Return the (x, y) coordinate for the center point of the cell that contains the specified text.  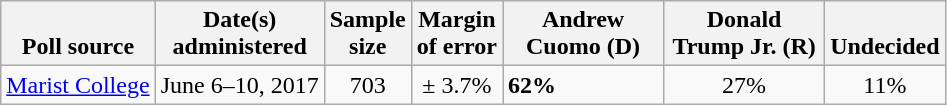
Date(s)administered (240, 34)
Undecided (885, 34)
703 (368, 85)
Marist College (78, 85)
27% (744, 85)
Marginof error (456, 34)
AndrewCuomo (D) (582, 34)
62% (582, 85)
± 3.7% (456, 85)
11% (885, 85)
Samplesize (368, 34)
Poll source (78, 34)
DonaldTrump Jr. (R) (744, 34)
June 6–10, 2017 (240, 85)
